Find where the given text appears and provide that cell's center as (x, y) coordinate. 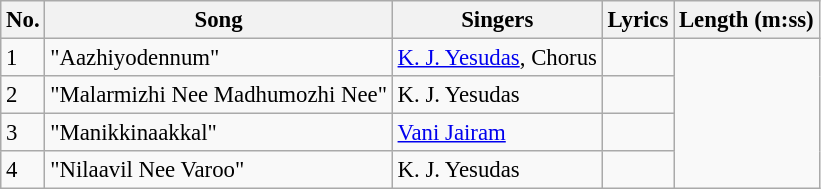
"Malarmizhi Nee Madhumozhi Nee" (218, 95)
2 (23, 95)
"Manikkinaakkal" (218, 133)
No. (23, 20)
"Aazhiyodennum" (218, 58)
Length (m:ss) (746, 20)
3 (23, 133)
1 (23, 58)
Lyrics (638, 20)
Vani Jairam (497, 133)
4 (23, 170)
Song (218, 20)
"Nilaavil Nee Varoo" (218, 170)
K. J. Yesudas, Chorus (497, 58)
Singers (497, 20)
